Return the (x, y) coordinate for the center point of the cell that contains the specified text.  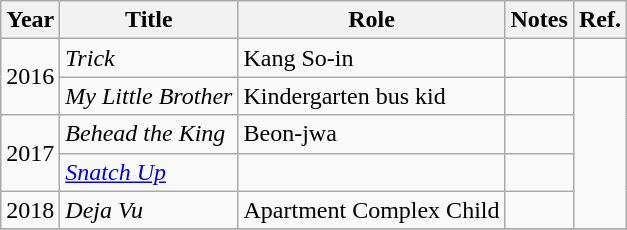
Year (30, 20)
Deja Vu (149, 210)
Title (149, 20)
Kindergarten bus kid (372, 96)
2018 (30, 210)
Trick (149, 58)
Snatch Up (149, 172)
Role (372, 20)
2016 (30, 77)
My Little Brother (149, 96)
Notes (539, 20)
Kang So-in (372, 58)
Ref. (600, 20)
2017 (30, 153)
Apartment Complex Child (372, 210)
Behead the King (149, 134)
Beon-jwa (372, 134)
